Determine the (x, y) coordinate at the center of the cell enclosing the given text.  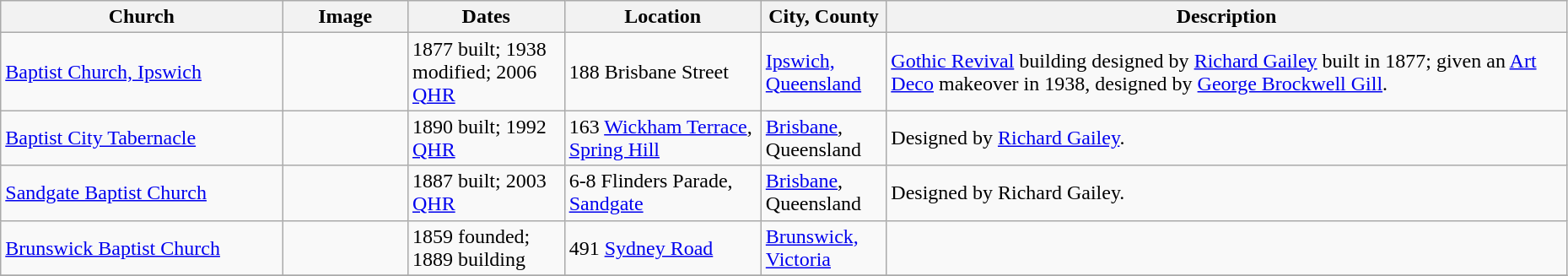
6-8 Flinders Parade, Sandgate (663, 192)
1887 built; 2003 QHR (486, 192)
491 Sydney Road (663, 248)
Sandgate Baptist Church (142, 192)
Gothic Revival building designed by Richard Gailey built in 1877; given an Art Deco makeover in 1938, designed by George Brockwell Gill. (1226, 72)
1859 founded; 1889 building (486, 248)
Location (663, 17)
Image (346, 17)
1890 built; 1992 QHR (486, 138)
Baptist Church, Ipswich (142, 72)
Ipswich, Queensland (823, 72)
Church (142, 17)
1877 built; 1938 modified; 2006 QHR (486, 72)
Brunswick, Victoria (823, 248)
Dates (486, 17)
188 Brisbane Street (663, 72)
163 Wickham Terrace, Spring Hill (663, 138)
City, County (823, 17)
Baptist City Tabernacle (142, 138)
Brunswick Baptist Church (142, 248)
Description (1226, 17)
